Capture the cell that displays the provided text and extract its (x, y) central coordinate. 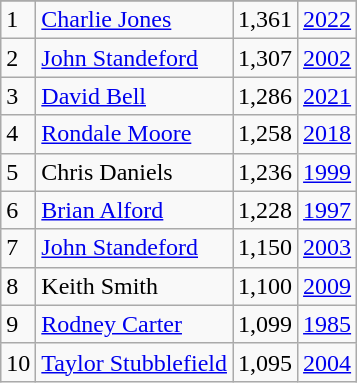
1,361 (264, 20)
1,095 (264, 362)
Charlie Jones (134, 20)
2004 (328, 362)
1,150 (264, 248)
1999 (328, 172)
1997 (328, 210)
2021 (328, 96)
3 (18, 96)
10 (18, 362)
1,228 (264, 210)
Brian Alford (134, 210)
4 (18, 134)
1985 (328, 324)
2002 (328, 58)
1,099 (264, 324)
1,286 (264, 96)
6 (18, 210)
2003 (328, 248)
1 (18, 20)
Chris Daniels (134, 172)
Keith Smith (134, 286)
2009 (328, 286)
Taylor Stubblefield (134, 362)
7 (18, 248)
2018 (328, 134)
1,100 (264, 286)
2 (18, 58)
1,236 (264, 172)
1,307 (264, 58)
1,258 (264, 134)
5 (18, 172)
9 (18, 324)
Rodney Carter (134, 324)
David Bell (134, 96)
Rondale Moore (134, 134)
8 (18, 286)
2022 (328, 20)
